Determine the [X, Y] coordinate at the center of the cell enclosing the given text.  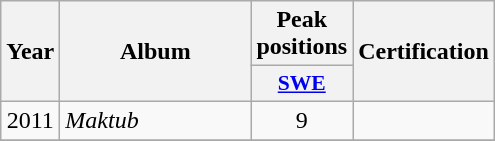
Album [156, 52]
9 [302, 120]
Maktub [156, 120]
Peak positions [302, 34]
SWE [302, 84]
Certification [424, 52]
Year [30, 52]
2011 [30, 120]
